Return the (x, y) coordinate for the center point of the cell that contains the specified text.  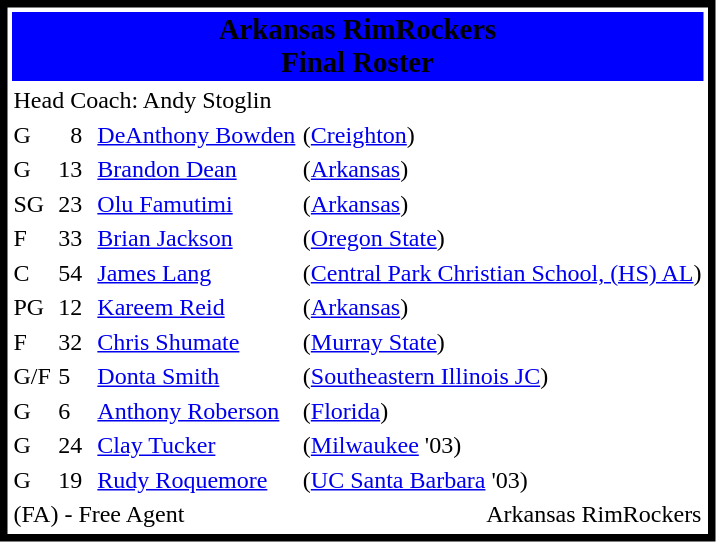
PG (32, 307)
33 (70, 239)
23 (70, 204)
12 (70, 307)
Clay Tucker (196, 445)
C (32, 273)
13 (70, 169)
Brian Jackson (196, 239)
(Milwaukee '03) (502, 445)
Olu Famutimi (196, 204)
19 (70, 480)
Arkansas RimRockersFinal Roster (358, 46)
James Lang (196, 273)
54 (70, 273)
(Creighton) (502, 135)
(Oregon State) (502, 239)
(FA) - Free Agent (154, 515)
Chris Shumate (196, 342)
(Central Park Christian School, (HS) AL) (502, 273)
(Murray State) (502, 342)
(UC Santa Barbara '03) (502, 480)
(Southeastern Illinois JC) (502, 377)
32 (70, 342)
Kareem Reid (196, 307)
DeAnthony Bowden (196, 135)
Anthony Roberson (196, 411)
Head Coach: Andy Stoglin (154, 101)
(Florida) (502, 411)
Rudy Roquemore (196, 480)
Donta Smith (196, 377)
24 (70, 445)
8 (70, 135)
Brandon Dean (196, 169)
5 (70, 377)
SG (32, 204)
G/F (32, 377)
Arkansas RimRockers (502, 515)
6 (70, 411)
